Find where the given text appears and provide that cell's center as (x, y) coordinate. 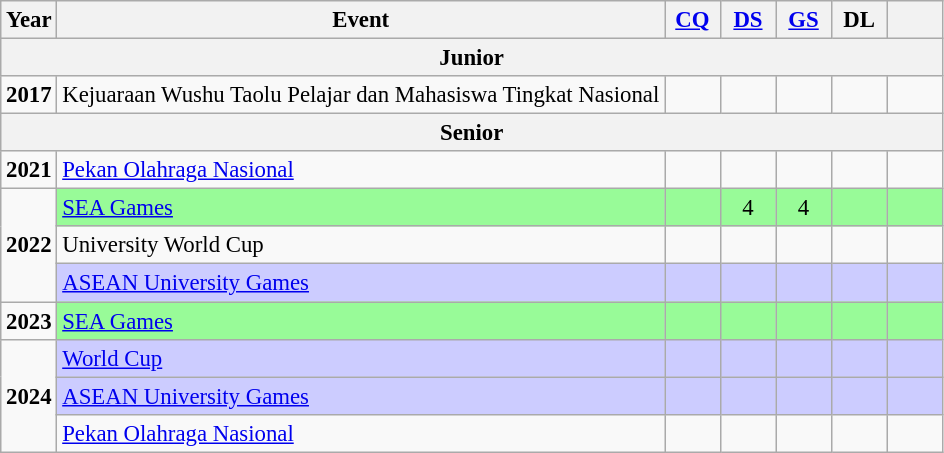
GS (804, 20)
Kejuaraan Wushu Taolu Pelajar dan Mahasiswa Tingkat Nasional (361, 95)
University World Cup (361, 245)
World Cup (361, 358)
2023 (29, 321)
2024 (29, 396)
DS (748, 20)
2022 (29, 246)
Junior (472, 58)
2017 (29, 95)
Year (29, 20)
2021 (29, 170)
DL (859, 20)
CQ (693, 20)
Event (361, 20)
Senior (472, 133)
